Scan for the cell matching the given text and deliver its [x, y] coordinate at center. 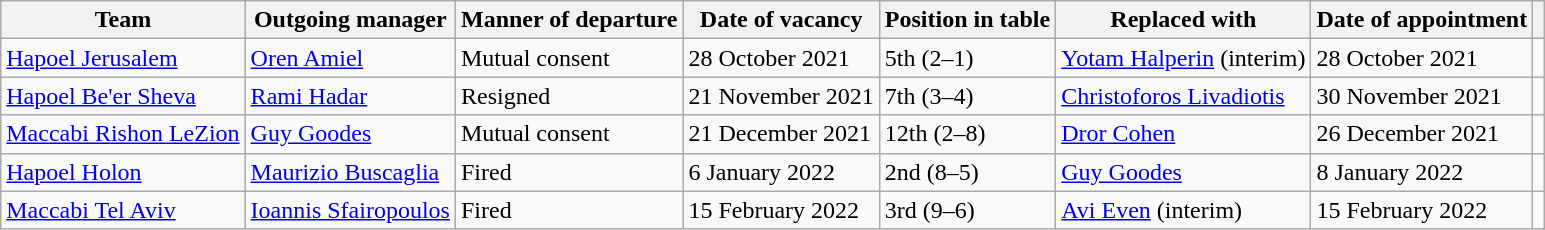
Hapoel Jerusalem [123, 58]
Hapoel Be'er Sheva [123, 96]
Date of appointment [1422, 20]
Rami Hadar [350, 96]
Maurizio Buscaglia [350, 172]
21 December 2021 [781, 134]
Dror Cohen [1184, 134]
Ioannis Sfairopoulos [350, 210]
Replaced with [1184, 20]
Resigned [568, 96]
Maccabi Rishon LeZion [123, 134]
Christoforos Livadiotis [1184, 96]
Maccabi Tel Aviv [123, 210]
Manner of departure [568, 20]
6 January 2022 [781, 172]
Oren Amiel [350, 58]
Avi Even (interim) [1184, 210]
21 November 2021 [781, 96]
Outgoing manager [350, 20]
30 November 2021 [1422, 96]
Position in table [967, 20]
7th (3–4) [967, 96]
2nd (8–5) [967, 172]
12th (2–8) [967, 134]
5th (2–1) [967, 58]
Yotam Halperin (interim) [1184, 58]
Team [123, 20]
8 January 2022 [1422, 172]
Date of vacancy [781, 20]
26 December 2021 [1422, 134]
3rd (9–6) [967, 210]
Hapoel Holon [123, 172]
